Determine the [X, Y] coordinate at the center of the cell enclosing the given text.  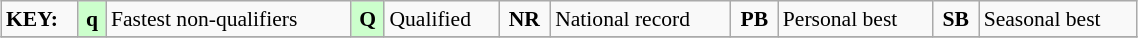
NR [524, 19]
SB [956, 19]
PB [754, 19]
Seasonal best [1058, 19]
Fastest non-qualifiers [228, 19]
Q [368, 19]
Personal best [856, 19]
Qualified [441, 19]
q [92, 19]
National record [640, 19]
KEY: [40, 19]
